Extract the [X, Y] coordinate from the center of the cell holding the provided text.  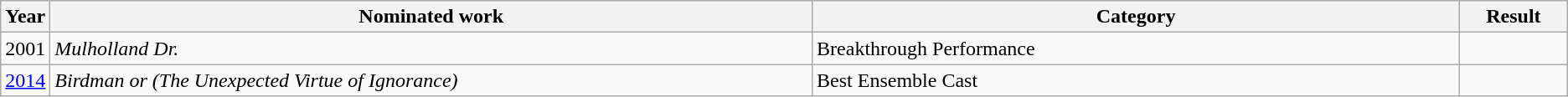
Breakthrough Performance [1136, 48]
Best Ensemble Cast [1136, 80]
Mulholland Dr. [431, 48]
2001 [25, 48]
Year [25, 17]
Category [1136, 17]
2014 [25, 80]
Result [1514, 17]
Birdman or (The Unexpected Virtue of Ignorance) [431, 80]
Nominated work [431, 17]
